Identify which cell holds the provided text, then report its (x, y) central coordinate. 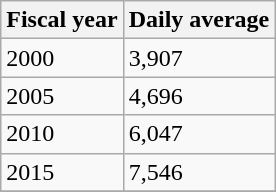
Fiscal year (62, 20)
7,546 (199, 172)
6,047 (199, 134)
Daily average (199, 20)
2010 (62, 134)
4,696 (199, 96)
2000 (62, 58)
2015 (62, 172)
3,907 (199, 58)
2005 (62, 96)
